Provide the [X, Y] coordinate of the cell's center where the given text is located.  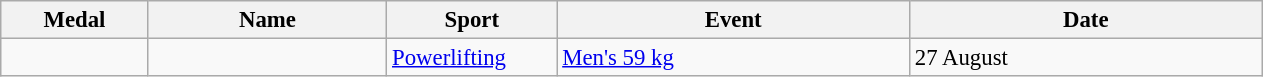
Powerlifting [472, 58]
Date [1086, 20]
Name [268, 20]
27 August [1086, 58]
Medal [74, 20]
Event [734, 20]
Men's 59 kg [734, 58]
Sport [472, 20]
